Find where the given text appears and provide that cell's center as [x, y] coordinate. 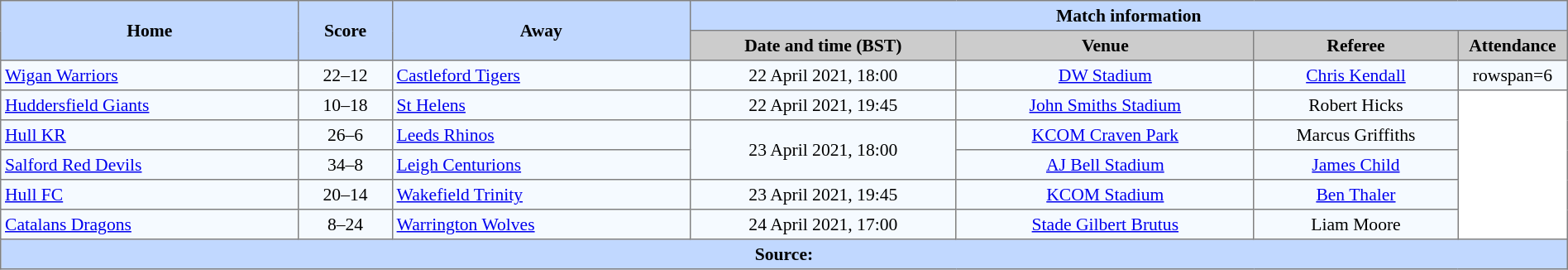
8–24 [346, 224]
Match information [1128, 16]
rowspan=6 [1513, 75]
St Helens [541, 105]
Stade Gilbert Brutus [1105, 224]
Salford Red Devils [150, 165]
Chris Kendall [1355, 75]
22–12 [346, 75]
Referee [1355, 46]
John Smiths Stadium [1105, 105]
26–6 [346, 135]
Liam Moore [1355, 224]
Wigan Warriors [150, 75]
23 April 2021, 18:00 [823, 150]
34–8 [346, 165]
24 April 2021, 17:00 [823, 224]
Venue [1105, 46]
Warrington Wolves [541, 224]
KCOM Stadium [1105, 195]
Leigh Centurions [541, 165]
22 April 2021, 18:00 [823, 75]
Hull KR [150, 135]
10–18 [346, 105]
Source: [784, 254]
Away [541, 31]
20–14 [346, 195]
Robert Hicks [1355, 105]
22 April 2021, 19:45 [823, 105]
Attendance [1513, 46]
Score [346, 31]
AJ Bell Stadium [1105, 165]
KCOM Craven Park [1105, 135]
23 April 2021, 19:45 [823, 195]
Hull FC [150, 195]
Wakefield Trinity [541, 195]
Castleford Tigers [541, 75]
Ben Thaler [1355, 195]
Home [150, 31]
Date and time (BST) [823, 46]
James Child [1355, 165]
Marcus Griffiths [1355, 135]
DW Stadium [1105, 75]
Huddersfield Giants [150, 105]
Leeds Rhinos [541, 135]
Catalans Dragons [150, 224]
